Return [x, y] of the center of cell containing provided text 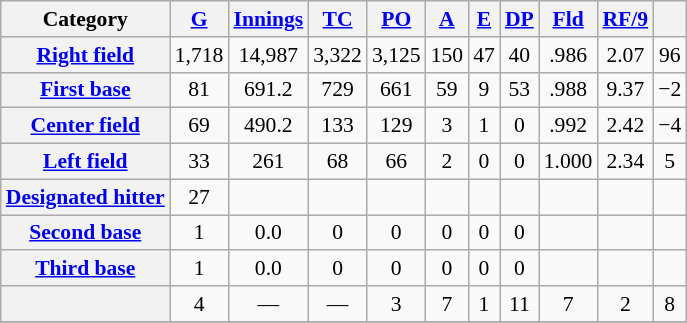
3,322 [338, 55]
1,718 [200, 55]
3,125 [396, 55]
2.07 [625, 55]
−4 [670, 126]
27 [200, 197]
Third base [86, 269]
129 [396, 126]
691.2 [268, 90]
Center field [86, 126]
1.000 [568, 162]
66 [396, 162]
5 [670, 162]
2.42 [625, 126]
133 [338, 126]
G [200, 19]
33 [200, 162]
A [448, 19]
−2 [670, 90]
81 [200, 90]
Second base [86, 233]
Left field [86, 162]
59 [448, 90]
Innings [268, 19]
490.2 [268, 126]
53 [520, 90]
47 [484, 55]
69 [200, 126]
First base [86, 90]
Category [86, 19]
11 [520, 304]
PO [396, 19]
9.37 [625, 90]
9 [484, 90]
.988 [568, 90]
729 [338, 90]
2.34 [625, 162]
Designated hitter [86, 197]
TC [338, 19]
Right field [86, 55]
DP [520, 19]
E [484, 19]
.986 [568, 55]
14,987 [268, 55]
4 [200, 304]
Fld [568, 19]
661 [396, 90]
RF/9 [625, 19]
96 [670, 55]
40 [520, 55]
8 [670, 304]
150 [448, 55]
261 [268, 162]
.992 [568, 126]
68 [338, 162]
